Extract the [X, Y] coordinate from the center of the cell holding the provided text.  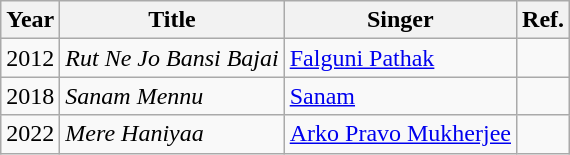
2012 [30, 58]
Arko Pravo Mukherjee [400, 134]
Ref. [544, 20]
Mere Haniyaa [172, 134]
Sanam [400, 96]
Rut Ne Jo Bansi Bajai [172, 58]
2018 [30, 96]
2022 [30, 134]
Falguni Pathak [400, 58]
Year [30, 20]
Sanam Mennu [172, 96]
Singer [400, 20]
Title [172, 20]
